Scan for the cell matching the given text and deliver its [x, y] coordinate at center. 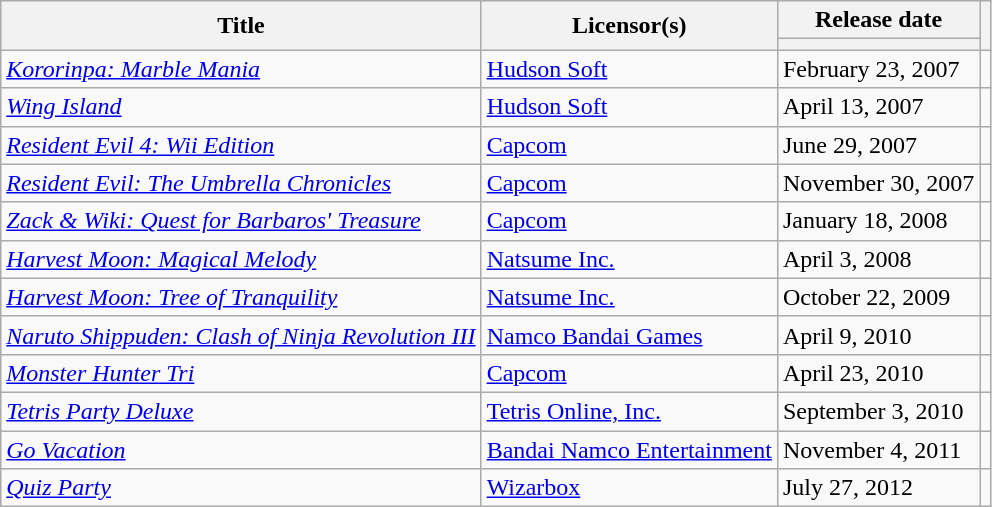
Resident Evil: The Umbrella Chronicles [241, 183]
Wizarbox [629, 488]
July 27, 2012 [878, 488]
Release date [878, 20]
June 29, 2007 [878, 145]
Quiz Party [241, 488]
Kororinpa: Marble Mania [241, 69]
April 3, 2008 [878, 259]
Tetris Online, Inc. [629, 411]
Wing Island [241, 107]
Bandai Namco Entertainment [629, 449]
Go Vacation [241, 449]
November 30, 2007 [878, 183]
February 23, 2007 [878, 69]
October 22, 2009 [878, 297]
September 3, 2010 [878, 411]
Zack & Wiki: Quest for Barbaros' Treasure [241, 221]
Harvest Moon: Magical Melody [241, 259]
April 23, 2010 [878, 373]
Namco Bandai Games [629, 335]
April 13, 2007 [878, 107]
Resident Evil 4: Wii Edition [241, 145]
Naruto Shippuden: Clash of Ninja Revolution III [241, 335]
Tetris Party Deluxe [241, 411]
Licensor(s) [629, 26]
November 4, 2011 [878, 449]
Harvest Moon: Tree of Tranquility [241, 297]
Monster Hunter Tri [241, 373]
January 18, 2008 [878, 221]
Title [241, 26]
April 9, 2010 [878, 335]
